Return the [X, Y] coordinate for the center point of the cell that contains the specified text.  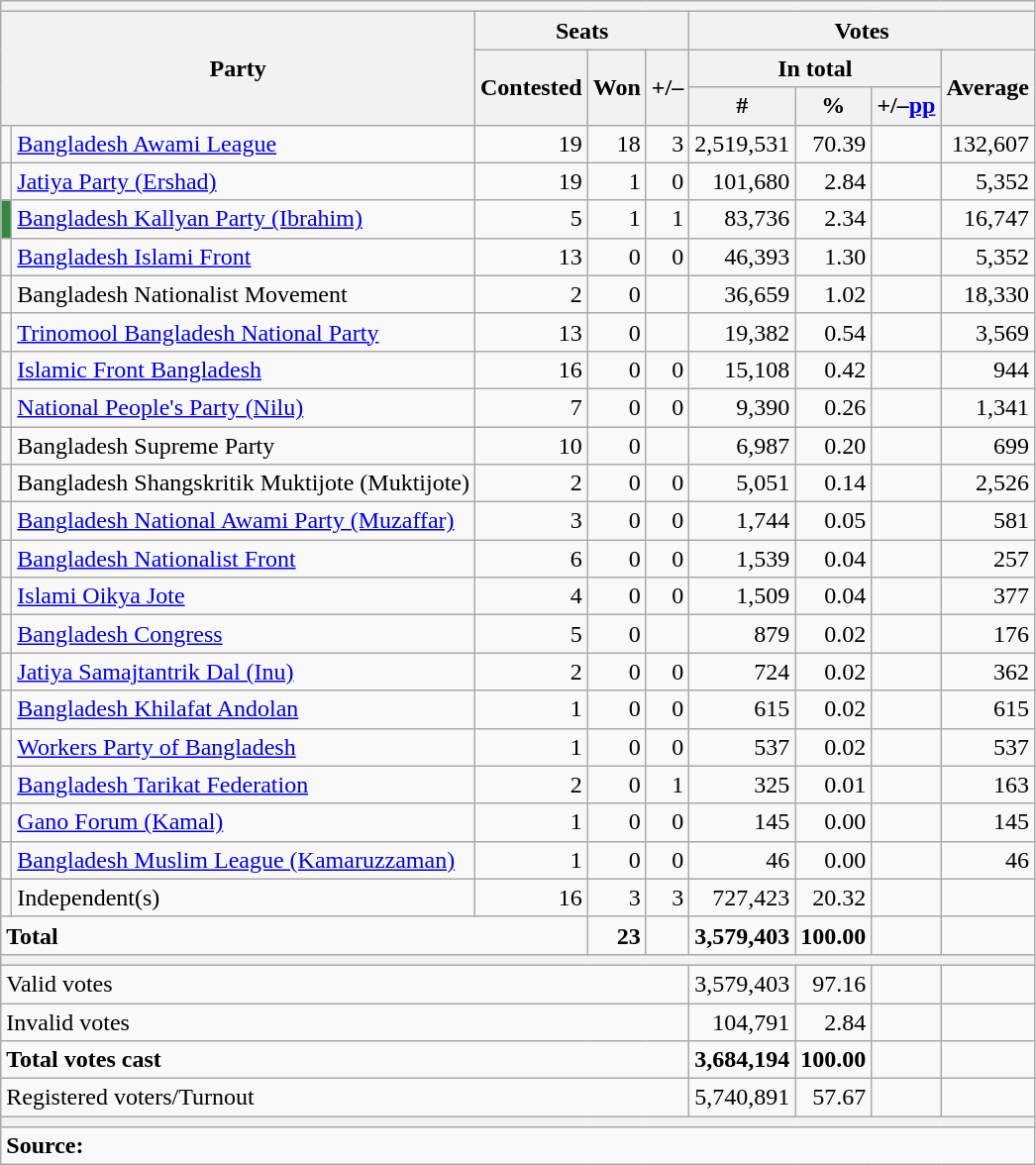
Bangladesh Awami League [244, 144]
1,744 [743, 521]
699 [988, 445]
0.05 [834, 521]
46,393 [743, 257]
18 [616, 144]
4 [532, 596]
5,740,891 [743, 1098]
581 [988, 521]
Islami Oikya Jote [244, 596]
879 [743, 634]
6,987 [743, 445]
Bangladesh Nationalist Front [244, 559]
1.02 [834, 294]
% [834, 106]
Won [616, 87]
944 [988, 370]
Party [238, 68]
Bangladesh Congress [244, 634]
Invalid votes [345, 1021]
97.16 [834, 984]
132,607 [988, 144]
Bangladesh Kallyan Party (Ibrahim) [244, 219]
Jatiya Samajtantrik Dal (Inu) [244, 672]
Average [988, 87]
176 [988, 634]
19,382 [743, 332]
0.14 [834, 483]
2,519,531 [743, 144]
16,747 [988, 219]
5,051 [743, 483]
# [743, 106]
Total [294, 935]
Gano Forum (Kamal) [244, 822]
2,526 [988, 483]
23 [616, 935]
83,736 [743, 219]
National People's Party (Nilu) [244, 407]
Bangladesh Nationalist Movement [244, 294]
Valid votes [345, 984]
36,659 [743, 294]
0.20 [834, 445]
Jatiya Party (Ershad) [244, 181]
1.30 [834, 257]
Bangladesh Muslim League (Kamaruzzaman) [244, 860]
3,569 [988, 332]
325 [743, 785]
1,539 [743, 559]
+/– [668, 87]
Votes [862, 31]
257 [988, 559]
1,341 [988, 407]
9,390 [743, 407]
Registered voters/Turnout [345, 1098]
724 [743, 672]
3,684,194 [743, 1060]
20.32 [834, 898]
163 [988, 785]
362 [988, 672]
Bangladesh Tarikat Federation [244, 785]
57.67 [834, 1098]
377 [988, 596]
104,791 [743, 1021]
Bangladesh National Awami Party (Muzaffar) [244, 521]
In total [815, 68]
Total votes cast [345, 1060]
Islamic Front Bangladesh [244, 370]
Bangladesh Islami Front [244, 257]
1,509 [743, 596]
Bangladesh Khilafat Andolan [244, 709]
+/–pp [906, 106]
15,108 [743, 370]
6 [532, 559]
Trinomool Bangladesh National Party [244, 332]
727,423 [743, 898]
101,680 [743, 181]
70.39 [834, 144]
Source: [518, 1146]
Bangladesh Supreme Party [244, 445]
10 [532, 445]
0.42 [834, 370]
Bangladesh Shangskritik Muktijote (Muktijote) [244, 483]
0.54 [834, 332]
7 [532, 407]
Workers Party of Bangladesh [244, 747]
2.34 [834, 219]
Contested [532, 87]
0.01 [834, 785]
Seats [582, 31]
0.26 [834, 407]
Independent(s) [244, 898]
18,330 [988, 294]
